Return (x, y) of the center of cell containing provided text 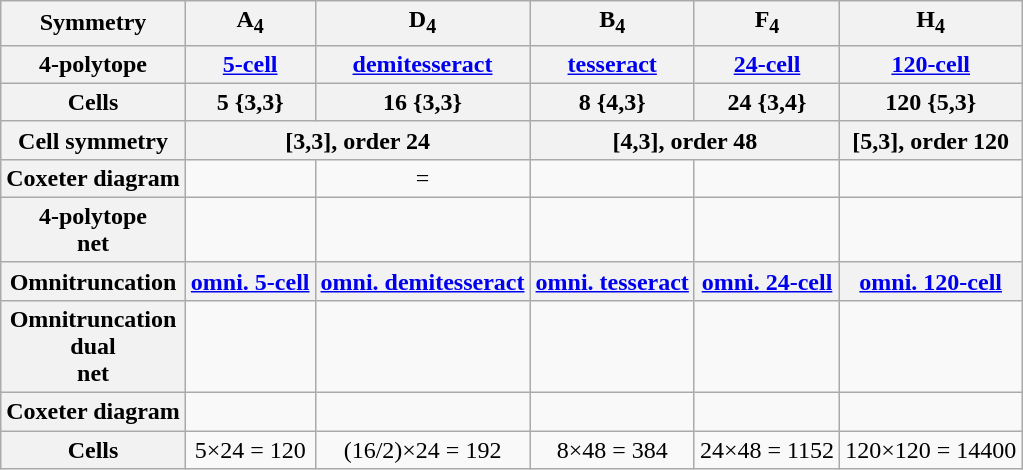
5-cell (250, 64)
omni. 5-cell (250, 281)
8 {4,3} (612, 102)
A4 (250, 23)
tesseract (612, 64)
4-polytopenet (94, 230)
Omnitruncationdualnet (94, 346)
[4,3], order 48 (685, 140)
120-cell (931, 64)
Symmetry (94, 23)
omni. 24-cell (766, 281)
Omnitruncation (94, 281)
B4 (612, 23)
[5,3], order 120 (931, 140)
demitesseract (422, 64)
24×48 = 1152 (766, 450)
4-polytope (94, 64)
24-cell (766, 64)
H4 (931, 23)
16 {3,3} (422, 102)
omni. 120-cell (931, 281)
(16/2)×24 = 192 (422, 450)
omni. tesseract (612, 281)
= (422, 178)
5×24 = 120 (250, 450)
120 {5,3} (931, 102)
120×120 = 14400 (931, 450)
D4 (422, 23)
8×48 = 384 (612, 450)
F4 (766, 23)
5 {3,3} (250, 102)
24 {3,4} (766, 102)
omni. demitesseract (422, 281)
[3,3], order 24 (358, 140)
Cell symmetry (94, 140)
